Identify which cell holds the provided text, then report its [X, Y] central coordinate. 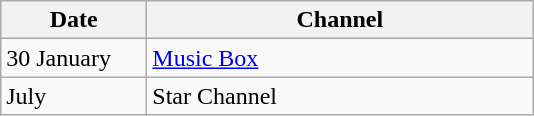
Date [74, 20]
Star Channel [340, 96]
Music Box [340, 58]
July [74, 96]
30 January [74, 58]
Channel [340, 20]
